Pinpoint the cell where the given text exists, returning its (X, Y) midpoint coordinate. 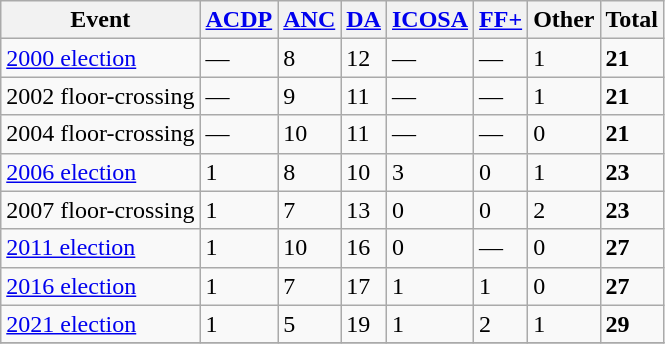
Other (564, 20)
2011 election (100, 248)
DA (364, 20)
ACDP (239, 20)
ICOSA (430, 20)
5 (310, 324)
2004 floor-crossing (100, 134)
2002 floor-crossing (100, 96)
Event (100, 20)
13 (364, 210)
2016 election (100, 286)
29 (632, 324)
12 (364, 58)
2007 floor-crossing (100, 210)
2021 election (100, 324)
3 (430, 172)
17 (364, 286)
16 (364, 248)
19 (364, 324)
FF+ (501, 20)
ANC (310, 20)
2000 election (100, 58)
9 (310, 96)
Total (632, 20)
2006 election (100, 172)
